Return (x, y) of the center of cell containing provided text 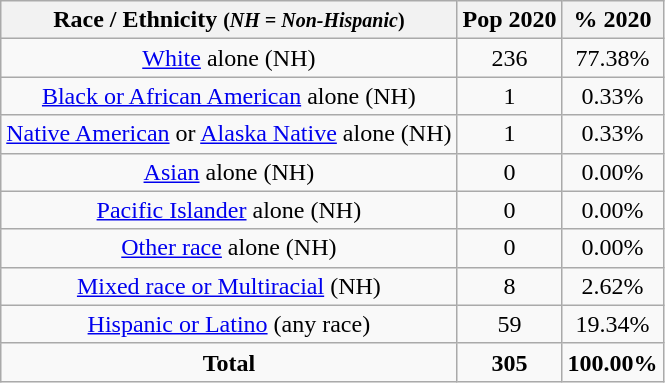
Mixed race or Multiracial (NH) (229, 286)
Pop 2020 (510, 20)
59 (510, 324)
2.62% (612, 286)
Other race alone (NH) (229, 248)
Hispanic or Latino (any race) (229, 324)
Race / Ethnicity (NH = Non-Hispanic) (229, 20)
White alone (NH) (229, 58)
Total (229, 362)
19.34% (612, 324)
77.38% (612, 58)
100.00% (612, 362)
% 2020 (612, 20)
236 (510, 58)
Asian alone (NH) (229, 172)
Black or African American alone (NH) (229, 96)
305 (510, 362)
Pacific Islander alone (NH) (229, 210)
8 (510, 286)
Native American or Alaska Native alone (NH) (229, 134)
